Locate the cell with the specified text and output its [X, Y] center coordinate. 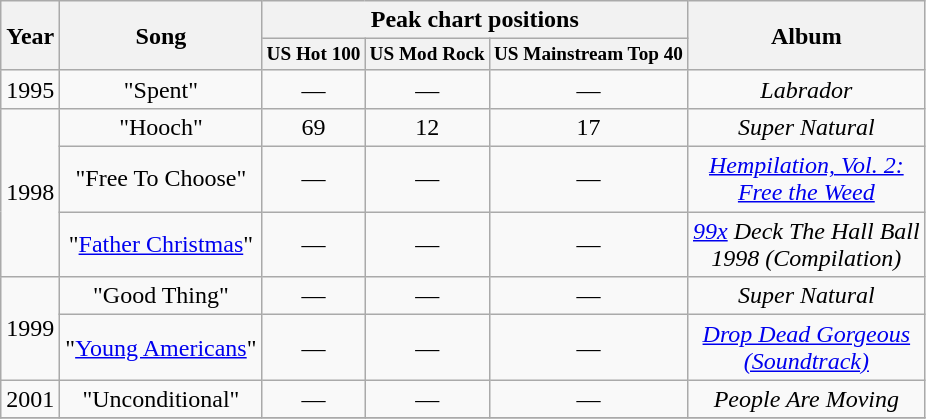
US Hot 100 [314, 55]
Drop Dead Gorgeous(Soundtrack) [806, 348]
1995 [30, 89]
Year [30, 36]
People Are Moving [806, 399]
"Father Christmas" [161, 244]
"Young Americans" [161, 348]
"Hooch" [161, 128]
99x Deck The Hall Ball1998 (Compilation) [806, 244]
2001 [30, 399]
Song [161, 36]
1999 [30, 328]
US Mod Rock [427, 55]
"Unconditional" [161, 399]
Album [806, 36]
US Mainstream Top 40 [588, 55]
"Free To Choose" [161, 180]
69 [314, 128]
"Good Thing" [161, 296]
"Spent" [161, 89]
Hempilation, Vol. 2:Free the Weed [806, 180]
12 [427, 128]
17 [588, 128]
1998 [30, 193]
Labrador [806, 89]
Peak chart positions [474, 20]
